Return the (X, Y) coordinate for the center point of the cell that contains the specified text.  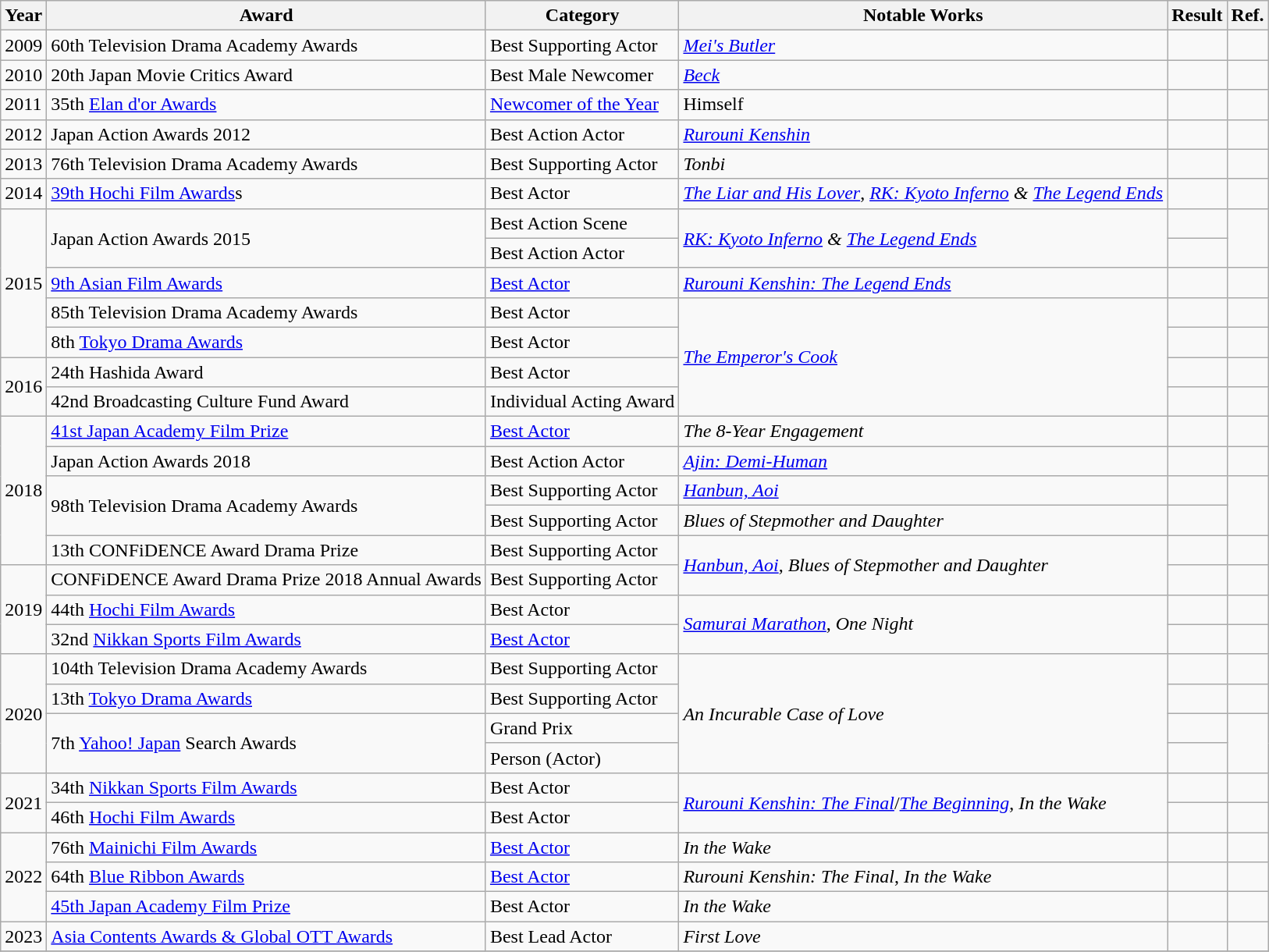
An Incurable Case of Love (923, 713)
The Emperor's Cook (923, 357)
Category (582, 16)
2009 (23, 45)
Hanbun, Aoi, Blues of Stepmother and Daughter (923, 565)
2010 (23, 75)
Japan Action Awards 2015 (267, 238)
Ref. (1247, 16)
104th Television Drama Academy Awards (267, 669)
Samurai Marathon, One Night (923, 624)
2020 (23, 713)
9th Asian Film Awards (267, 282)
Newcomer of the Year (582, 105)
2015 (23, 282)
Best Action Scene (582, 223)
Best Lead Actor (582, 936)
Blues of Stepmother and Daughter (923, 520)
60th Television Drama Academy Awards (267, 45)
The Liar and His Lover, RK: Kyoto Inferno & The Legend Ends (923, 194)
13th CONFiDENCE Award Drama Prize (267, 550)
2011 (23, 105)
2022 (23, 876)
Rurouni Kenshin: The Legend Ends (923, 282)
35th Elan d'or Awards (267, 105)
64th Blue Ribbon Awards (267, 877)
Hanbun, Aoi (923, 491)
Best Male Newcomer (582, 75)
Himself (923, 105)
Beck (923, 75)
20th Japan Movie Critics Award (267, 75)
24th Hashida Award (267, 372)
2023 (23, 936)
Rurouni Kenshin: The Final/The Beginning, In the Wake (923, 802)
76th Television Drama Academy Awards (267, 164)
Rurouni Kenshin: The Final, In the Wake (923, 877)
2014 (23, 194)
2018 (23, 491)
41st Japan Academy Film Prize (267, 432)
Rurouni Kenshin (923, 134)
Tonbi (923, 164)
13th Tokyo Drama Awards (267, 698)
Asia Contents Awards & Global OTT Awards (267, 936)
Award (267, 16)
2021 (23, 802)
Notable Works (923, 16)
Grand Prix (582, 728)
32nd Nikkan Sports Film Awards (267, 639)
76th Mainichi Film Awards (267, 847)
Japan Action Awards 2012 (267, 134)
85th Television Drama Academy Awards (267, 312)
RK: Kyoto Inferno & The Legend Ends (923, 238)
Mei's Butler (923, 45)
Result (1197, 16)
The 8-Year Engagement (923, 432)
Year (23, 16)
2013 (23, 164)
CONFiDENCE Award Drama Prize 2018 Annual Awards (267, 580)
7th Yahoo! Japan Search Awards (267, 743)
2016 (23, 387)
42nd Broadcasting Culture Fund Award (267, 402)
2012 (23, 134)
34th Nikkan Sports Film Awards (267, 787)
Individual Acting Award (582, 402)
45th Japan Academy Film Prize (267, 907)
46th Hochi Film Awards (267, 817)
98th Television Drama Academy Awards (267, 506)
Ajin: Demi-Human (923, 461)
44th Hochi Film Awards (267, 609)
Person (Actor) (582, 758)
First Love (923, 936)
8th Tokyo Drama Awards (267, 342)
Japan Action Awards 2018 (267, 461)
2019 (23, 609)
39th Hochi Film Awardss (267, 194)
